Provide the (X, Y) coordinate of the cell's center where the given text is located.  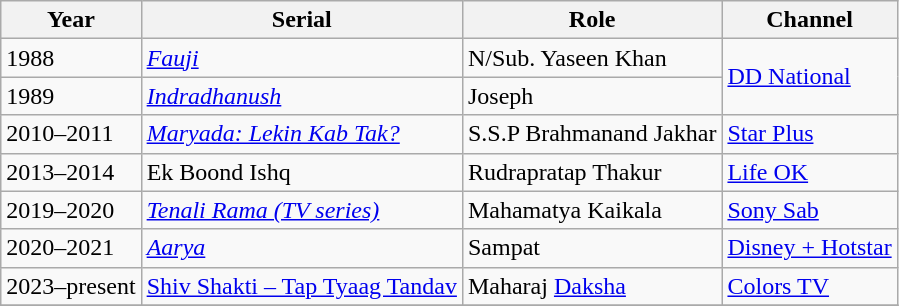
Mahamatya Kaikala (592, 210)
Aarya (302, 248)
Shiv Shakti – Tap Tyaag Tandav (302, 286)
Fauji (302, 58)
Rudrapratap Thakur (592, 172)
1989 (71, 96)
2019–2020 (71, 210)
Channel (810, 20)
2023–present (71, 286)
Year (71, 20)
Sony Sab (810, 210)
Ek Boond Ishq (302, 172)
Joseph (592, 96)
Indradhanush (302, 96)
N/Sub. Yaseen Khan (592, 58)
Life OK (810, 172)
2020–2021 (71, 248)
Maryada: Lekin Kab Tak? (302, 134)
Serial (302, 20)
S.S.P Brahmanand Jakhar (592, 134)
1988 (71, 58)
DD National (810, 77)
Sampat (592, 248)
Colors TV (810, 286)
Star Plus (810, 134)
Role (592, 20)
2010–2011 (71, 134)
2013–2014 (71, 172)
Disney + Hotstar (810, 248)
Tenali Rama (TV series) (302, 210)
Maharaj Daksha (592, 286)
